Pinpoint the cell where the given text exists, returning its [X, Y] midpoint coordinate. 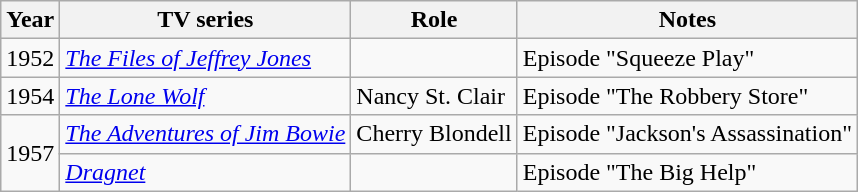
Notes [687, 20]
Role [434, 20]
Episode "The Robbery Store" [687, 96]
1952 [30, 58]
Year [30, 20]
The Adventures of Jim Bowie [206, 134]
Episode "Jackson's Assassination" [687, 134]
Cherry Blondell [434, 134]
Episode "Squeeze Play" [687, 58]
Episode "The Big Help" [687, 172]
1954 [30, 96]
1957 [30, 153]
The Files of Jeffrey Jones [206, 58]
Nancy St. Clair [434, 96]
TV series [206, 20]
The Lone Wolf [206, 96]
Dragnet [206, 172]
